Pinpoint the cell where the given text exists, returning its [x, y] midpoint coordinate. 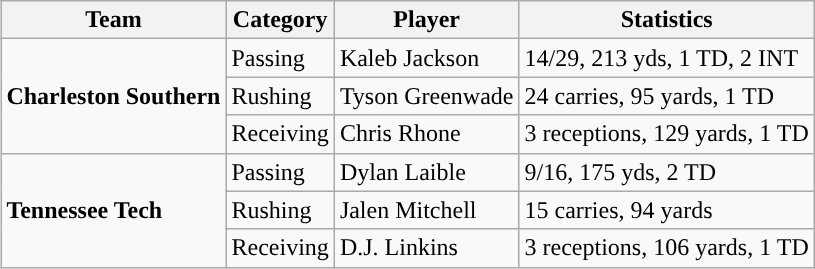
3 receptions, 106 yards, 1 TD [666, 248]
Category [280, 20]
Statistics [666, 20]
Chris Rhone [426, 134]
D.J. Linkins [426, 248]
3 receptions, 129 yards, 1 TD [666, 134]
Tennessee Tech [114, 210]
Player [426, 20]
Jalen Mitchell [426, 210]
15 carries, 94 yards [666, 210]
24 carries, 95 yards, 1 TD [666, 96]
14/29, 213 yds, 1 TD, 2 INT [666, 58]
Dylan Laible [426, 172]
Tyson Greenwade [426, 96]
Kaleb Jackson [426, 58]
9/16, 175 yds, 2 TD [666, 172]
Team [114, 20]
Charleston Southern [114, 96]
